Provide the (X, Y) coordinate of the cell's center where the given text is located.  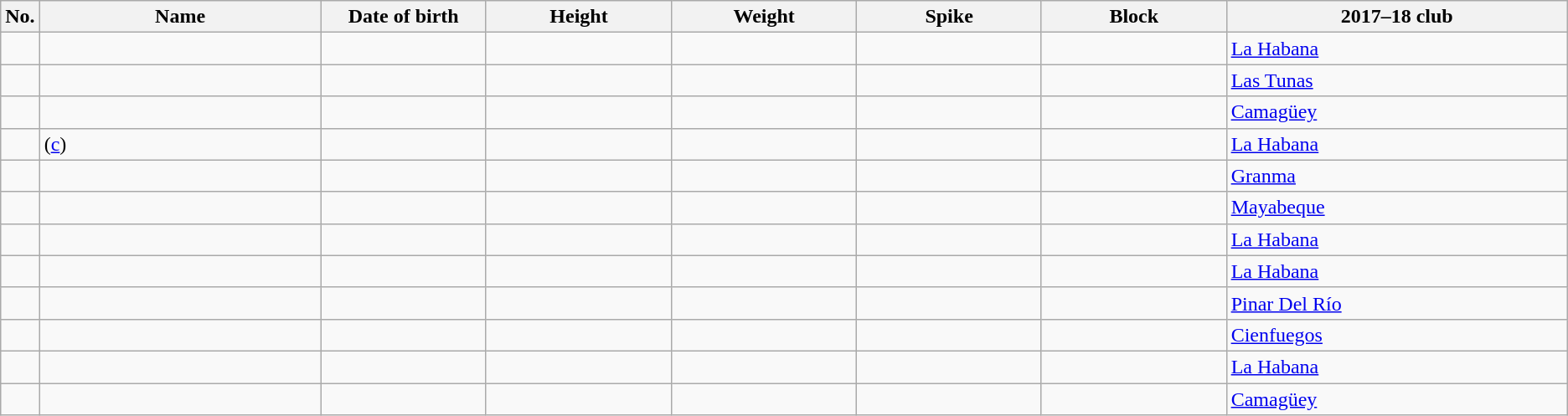
Pinar Del Río (1397, 303)
Spike (950, 17)
Height (578, 17)
Weight (764, 17)
2017–18 club (1397, 17)
Las Tunas (1397, 80)
Cienfuegos (1397, 335)
Name (180, 17)
Block (1134, 17)
Granma (1397, 176)
Date of birth (404, 17)
No. (20, 17)
(c) (180, 144)
Mayabeque (1397, 208)
